Extract the [X, Y] coordinate from the center of the cell holding the provided text.  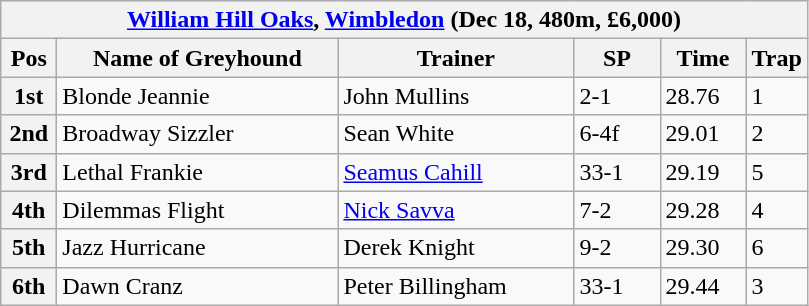
3rd [29, 172]
6th [29, 286]
Blonde Jeannie [198, 96]
2nd [29, 134]
Pos [29, 58]
William Hill Oaks, Wimbledon (Dec 18, 480m, £6,000) [404, 20]
Broadway Sizzler [198, 134]
5 [776, 172]
9-2 [617, 248]
2-1 [617, 96]
29.28 [703, 210]
John Mullins [456, 96]
Trap [776, 58]
4 [776, 210]
Derek Knight [456, 248]
5th [29, 248]
29.44 [703, 286]
Seamus Cahill [456, 172]
6 [776, 248]
2 [776, 134]
Sean White [456, 134]
Dawn Cranz [198, 286]
Jazz Hurricane [198, 248]
SP [617, 58]
7-2 [617, 210]
28.76 [703, 96]
1 [776, 96]
29.19 [703, 172]
Dilemmas Flight [198, 210]
29.30 [703, 248]
1st [29, 96]
Nick Savva [456, 210]
Trainer [456, 58]
Time [703, 58]
Lethal Frankie [198, 172]
6-4f [617, 134]
Name of Greyhound [198, 58]
4th [29, 210]
3 [776, 286]
Peter Billingham [456, 286]
29.01 [703, 134]
